Determine the (X, Y) coordinate at the center of the cell enclosing the given text.  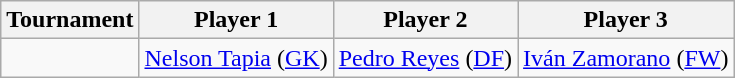
Pedro Reyes (DF) (425, 58)
Tournament (70, 20)
Player 2 (425, 20)
Player 1 (236, 20)
Iván Zamorano (FW) (626, 58)
Player 3 (626, 20)
Nelson Tapia (GK) (236, 58)
